From the cell containing the given text, extract its center point as (x, y) coordinate. 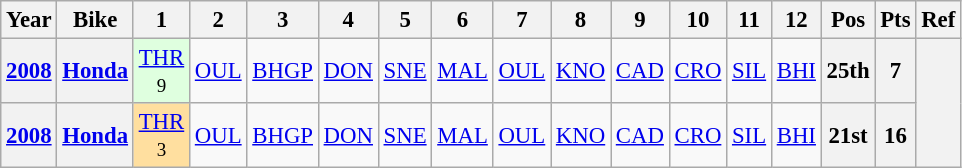
4 (348, 20)
THR9 (161, 72)
12 (796, 20)
21st (848, 136)
9 (640, 20)
1 (161, 20)
2 (218, 20)
Ref (938, 20)
Year (29, 20)
Bike (95, 20)
Pos (848, 20)
10 (698, 20)
Pts (896, 20)
3 (282, 20)
6 (462, 20)
11 (750, 20)
THR3 (161, 136)
25th (848, 72)
8 (581, 20)
16 (896, 136)
5 (405, 20)
